For the text-containing cell, return its midpoint in [x, y] coordinate format. 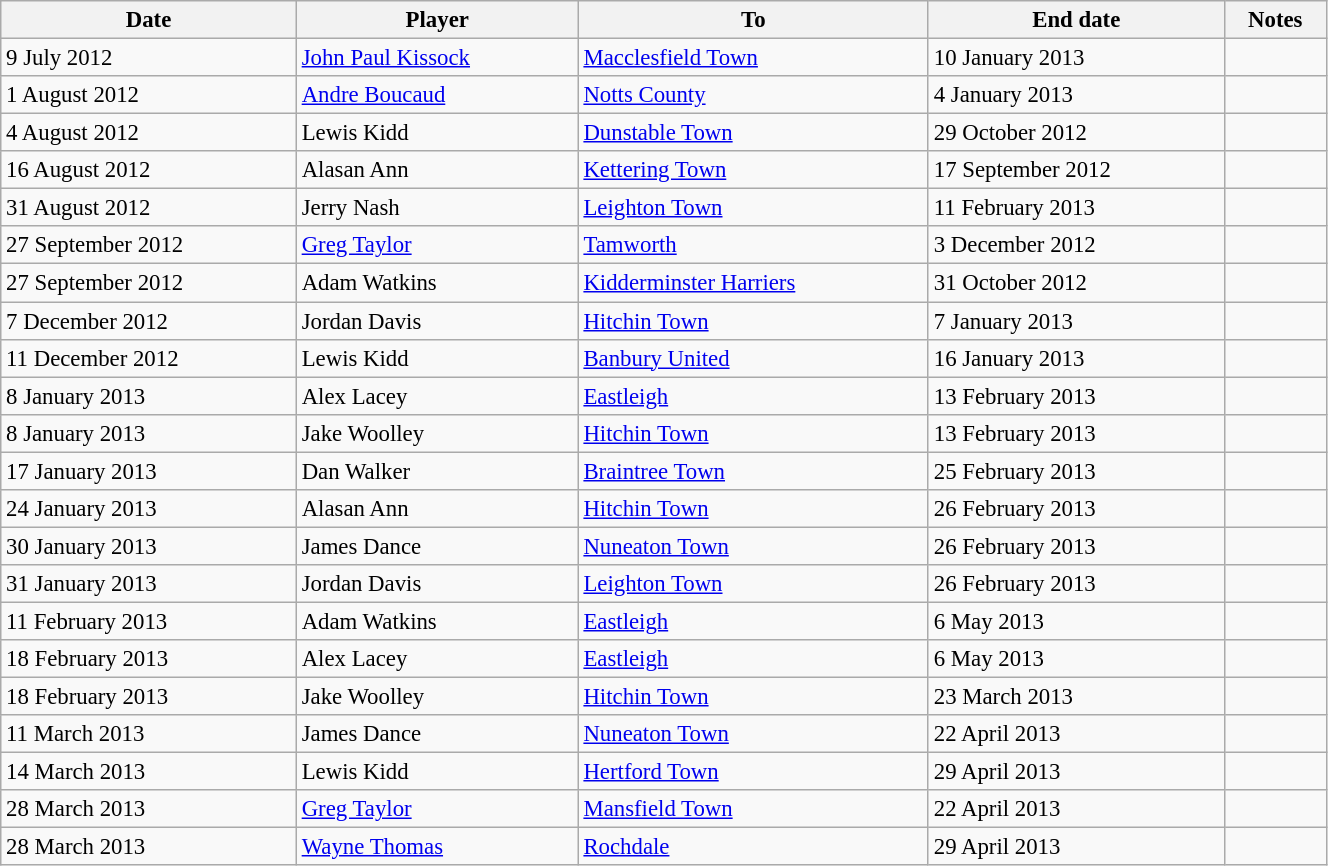
Kettering Town [753, 170]
Wayne Thomas [437, 847]
11 March 2013 [149, 734]
Banbury United [753, 358]
23 March 2013 [1076, 697]
To [753, 20]
4 August 2012 [149, 133]
Jerry Nash [437, 208]
Kidderminster Harriers [753, 283]
Dunstable Town [753, 133]
3 December 2012 [1076, 245]
29 October 2012 [1076, 133]
31 October 2012 [1076, 283]
End date [1076, 20]
10 January 2013 [1076, 58]
4 January 2013 [1076, 95]
Notts County [753, 95]
7 December 2012 [149, 321]
16 August 2012 [149, 170]
25 February 2013 [1076, 471]
16 January 2013 [1076, 358]
31 January 2013 [149, 584]
17 September 2012 [1076, 170]
7 January 2013 [1076, 321]
Date [149, 20]
24 January 2013 [149, 509]
John Paul Kissock [437, 58]
17 January 2013 [149, 471]
Rochdale [753, 847]
Tamworth [753, 245]
Macclesfield Town [753, 58]
Andre Boucaud [437, 95]
31 August 2012 [149, 208]
9 July 2012 [149, 58]
11 December 2012 [149, 358]
30 January 2013 [149, 546]
14 March 2013 [149, 772]
1 August 2012 [149, 95]
Mansfield Town [753, 809]
Dan Walker [437, 471]
Player [437, 20]
Braintree Town [753, 471]
Hertford Town [753, 772]
Notes [1275, 20]
